For the text-containing cell, return its midpoint in (X, Y) coordinate format. 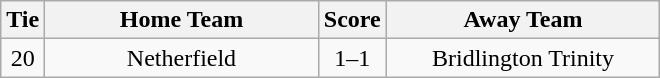
Tie (23, 20)
Away Team (523, 20)
Score (352, 20)
Bridlington Trinity (523, 58)
Netherfield (182, 58)
20 (23, 58)
1–1 (352, 58)
Home Team (182, 20)
